For the text-containing cell, return its midpoint in (X, Y) coordinate format. 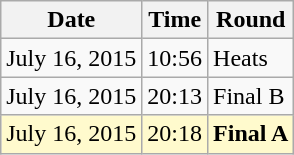
Time (175, 20)
10:56 (175, 58)
Heats (251, 58)
Date (72, 20)
20:18 (175, 134)
Final A (251, 134)
Final B (251, 96)
20:13 (175, 96)
Round (251, 20)
